Scan for the cell matching the given text and deliver its [X, Y] coordinate at center. 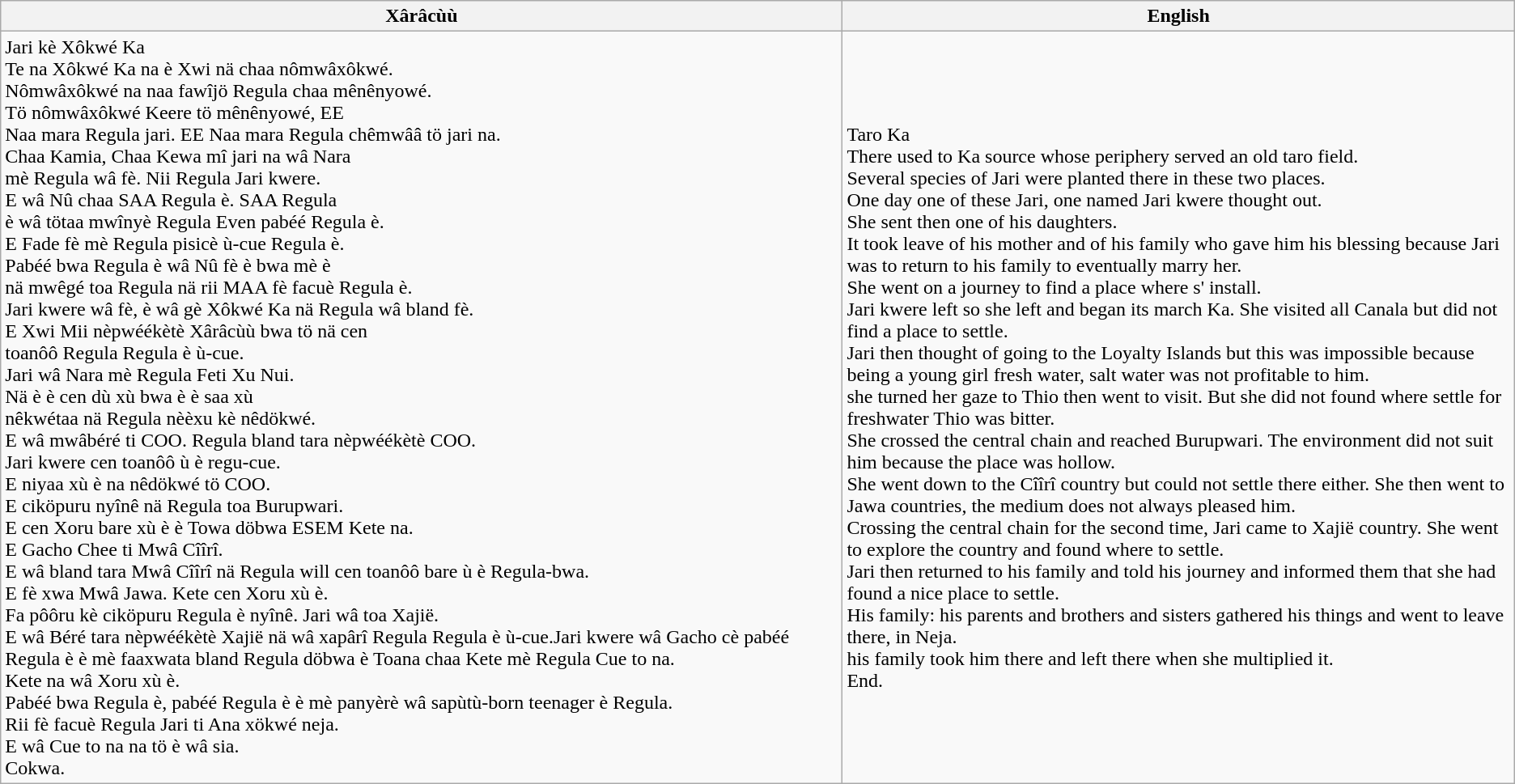
Xârâcùù [422, 16]
English [1178, 16]
